From the cell containing the given text, extract its center point as (x, y) coordinate. 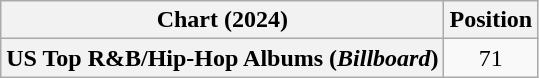
71 (491, 58)
US Top R&B/Hip-Hop Albums (Billboard) (222, 58)
Position (491, 20)
Chart (2024) (222, 20)
